Return [X, Y] of the center of cell containing provided text 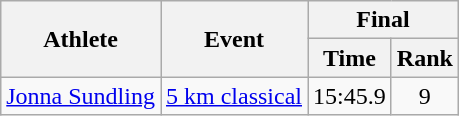
9 [424, 96]
Time [350, 58]
Jonna Sundling [81, 96]
Final [384, 20]
Event [234, 39]
15:45.9 [350, 96]
Athlete [81, 39]
5 km classical [234, 96]
Rank [424, 58]
